From the cell containing the given text, extract its center point as [X, Y] coordinate. 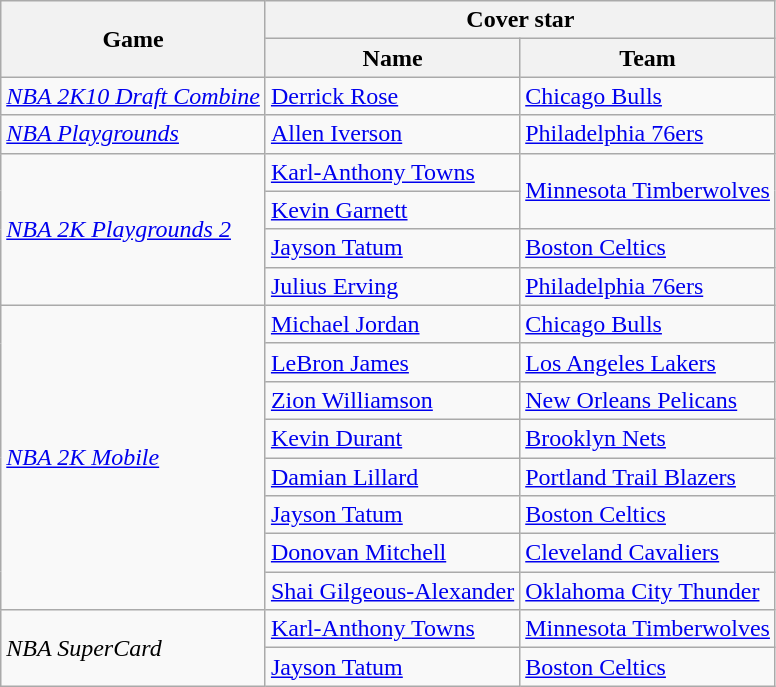
NBA 2K10 Draft Combine [134, 96]
Julius Erving [392, 286]
Cover star [520, 20]
Michael Jordan [392, 324]
New Orleans Pelicans [648, 400]
Los Angeles Lakers [648, 362]
Donovan Mitchell [392, 553]
Oklahoma City Thunder [648, 591]
Team [648, 58]
NBA Playgrounds [134, 134]
Portland Trail Blazers [648, 477]
Name [392, 58]
Shai Gilgeous-Alexander [392, 591]
Allen Iverson [392, 134]
NBA 2K Mobile [134, 457]
NBA SuperCard [134, 648]
LeBron James [392, 362]
Cleveland Cavaliers [648, 553]
Kevin Garnett [392, 210]
Zion Williamson [392, 400]
Kevin Durant [392, 438]
Derrick Rose [392, 96]
Damian Lillard [392, 477]
Brooklyn Nets [648, 438]
Game [134, 39]
NBA 2K Playgrounds 2 [134, 229]
